Identify which cell holds the provided text, then report its (x, y) central coordinate. 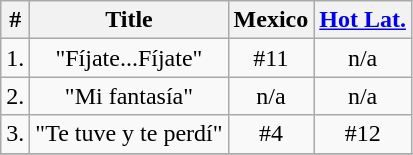
#11 (271, 58)
Mexico (271, 20)
"Mi fantasía" (129, 96)
3. (16, 134)
Title (129, 20)
"Te tuve y te perdí" (129, 134)
"Fíjate...Fíjate" (129, 58)
Hot Lat. (363, 20)
#4 (271, 134)
1. (16, 58)
2. (16, 96)
#12 (363, 134)
# (16, 20)
